Detect which cell encompasses the target text, then output its (x, y) center coordinate. 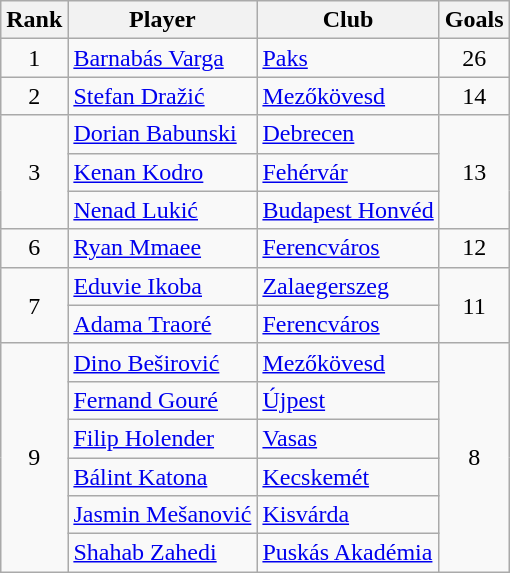
3 (34, 172)
Eduvie Ikoba (162, 286)
1 (34, 58)
Rank (34, 20)
Nenad Lukić (162, 210)
Zalaegerszeg (348, 286)
Kecskemét (348, 477)
Filip Holender (162, 438)
Fernand Gouré (162, 400)
Club (348, 20)
Budapest Honvéd (348, 210)
Újpest (348, 400)
Jasmin Mešanović (162, 515)
7 (34, 305)
Kisvárda (348, 515)
Barnabás Varga (162, 58)
Fehérvár (348, 172)
2 (34, 96)
Dino Beširović (162, 362)
Bálint Katona (162, 477)
Kenan Kodro (162, 172)
Player (162, 20)
13 (474, 172)
12 (474, 248)
Shahab Zahedi (162, 553)
26 (474, 58)
Vasas (348, 438)
Debrecen (348, 134)
14 (474, 96)
11 (474, 305)
Paks (348, 58)
Puskás Akadémia (348, 553)
Dorian Babunski (162, 134)
Adama Traoré (162, 324)
8 (474, 457)
9 (34, 457)
Goals (474, 20)
6 (34, 248)
Ryan Mmaee (162, 248)
Stefan Dražić (162, 96)
